Output the [X, Y] coordinate of the center of the cell containing the given text.  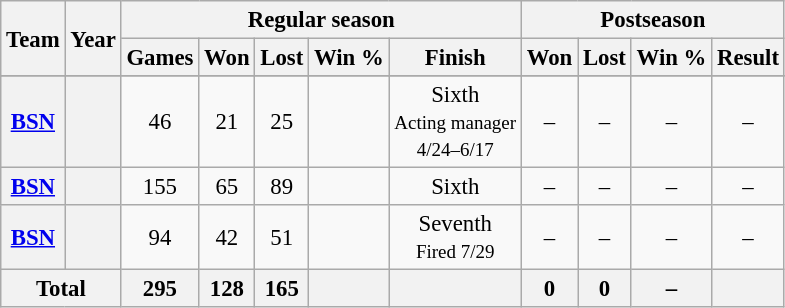
Postseason [652, 20]
128 [227, 289]
165 [282, 289]
295 [160, 289]
94 [160, 238]
Team [33, 38]
Finish [455, 58]
Seventh Fired 7/29 [455, 238]
Result [748, 58]
21 [227, 122]
Games [160, 58]
SixthActing manager4/24–6/17 [455, 122]
42 [227, 238]
Regular season [321, 20]
Total [61, 289]
65 [227, 187]
Sixth [455, 187]
155 [160, 187]
51 [282, 238]
89 [282, 187]
25 [282, 122]
Year [93, 38]
46 [160, 122]
